Determine the [x, y] coordinate at the center of the cell enclosing the given text.  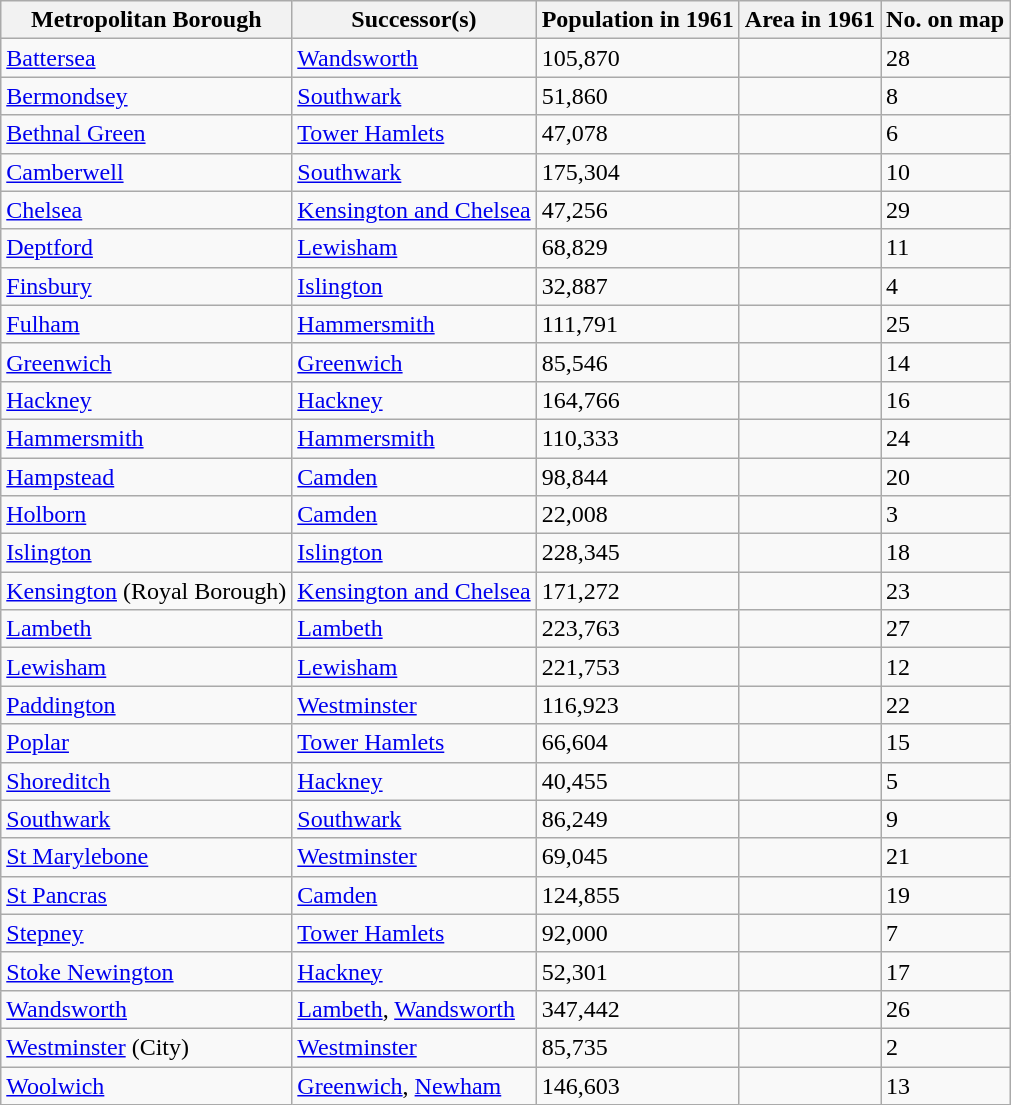
47,078 [638, 134]
No. on map [946, 20]
Shoreditch [146, 781]
Stepney [146, 933]
18 [946, 553]
Finsbury [146, 286]
Population in 1961 [638, 20]
28 [946, 58]
69,045 [638, 857]
10 [946, 172]
Hampstead [146, 477]
12 [946, 667]
110,333 [638, 438]
175,304 [638, 172]
14 [946, 362]
21 [946, 857]
Deptford [146, 248]
Bethnal Green [146, 134]
171,272 [638, 591]
Metropolitan Borough [146, 20]
221,753 [638, 667]
146,603 [638, 1085]
3 [946, 515]
111,791 [638, 324]
Stoke Newington [146, 971]
47,256 [638, 210]
92,000 [638, 933]
25 [946, 324]
86,249 [638, 819]
Chelsea [146, 210]
124,855 [638, 895]
Lambeth, Wandsworth [414, 1009]
8 [946, 96]
19 [946, 895]
85,546 [638, 362]
116,923 [638, 705]
4 [946, 286]
Bermondsey [146, 96]
347,442 [638, 1009]
Camberwell [146, 172]
Holborn [146, 515]
Area in 1961 [810, 20]
St Marylebone [146, 857]
Poplar [146, 743]
22,008 [638, 515]
16 [946, 400]
20 [946, 477]
Westminster (City) [146, 1047]
32,887 [638, 286]
26 [946, 1009]
52,301 [638, 971]
Fulham [146, 324]
Battersea [146, 58]
9 [946, 819]
40,455 [638, 781]
11 [946, 248]
Successor(s) [414, 20]
164,766 [638, 400]
105,870 [638, 58]
Woolwich [146, 1085]
15 [946, 743]
17 [946, 971]
66,604 [638, 743]
Paddington [146, 705]
7 [946, 933]
22 [946, 705]
228,345 [638, 553]
51,860 [638, 96]
13 [946, 1085]
85,735 [638, 1047]
68,829 [638, 248]
Kensington (Royal Borough) [146, 591]
98,844 [638, 477]
Greenwich, Newham [414, 1085]
5 [946, 781]
24 [946, 438]
St Pancras [146, 895]
6 [946, 134]
29 [946, 210]
27 [946, 629]
23 [946, 591]
223,763 [638, 629]
2 [946, 1047]
